Pinpoint the cell where the given text exists, returning its [X, Y] midpoint coordinate. 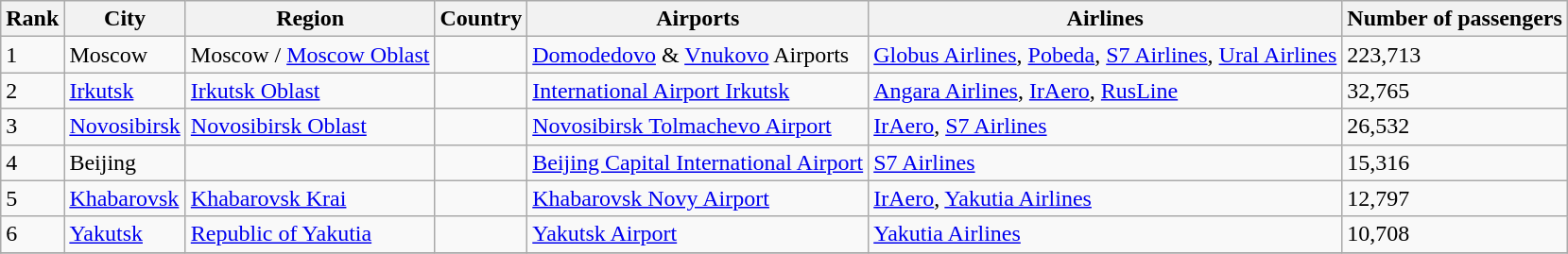
Rank [32, 19]
Beijing Capital International Airport [698, 162]
IrAero, Yakutia Airlines [1106, 198]
10,708 [1456, 234]
1 [32, 55]
Khabarovsk [125, 198]
Khabarovsk Novy Airport [698, 198]
223,713 [1456, 55]
2 [32, 91]
32,765 [1456, 91]
12,797 [1456, 198]
6 [32, 234]
Globus Airlines, Pobeda, S7 Airlines, Ural Airlines [1106, 55]
Angara Airlines, IrAero, RusLine [1106, 91]
Airlines [1106, 19]
Beijing [125, 162]
IrAero, S7 Airlines [1106, 127]
4 [32, 162]
Number of passengers [1456, 19]
Novosibirsk [125, 127]
Moscow / Moscow Oblast [310, 55]
Moscow [125, 55]
5 [32, 198]
15,316 [1456, 162]
Yakutia Airlines [1106, 234]
Region [310, 19]
Novosibirsk Oblast [310, 127]
S7 Airlines [1106, 162]
Irkutsk [125, 91]
Novosibirsk Tolmachevo Airport [698, 127]
Airports [698, 19]
Khabarovsk Krai [310, 198]
Yakutsk [125, 234]
26,532 [1456, 127]
International Airport Irkutsk [698, 91]
Domodedovo & Vnukovo Airports [698, 55]
City [125, 19]
Republic of Yakutia [310, 234]
Country [481, 19]
Irkutsk Oblast [310, 91]
3 [32, 127]
Yakutsk Airport [698, 234]
